Output the [X, Y] coordinate of the center of the cell containing the given text.  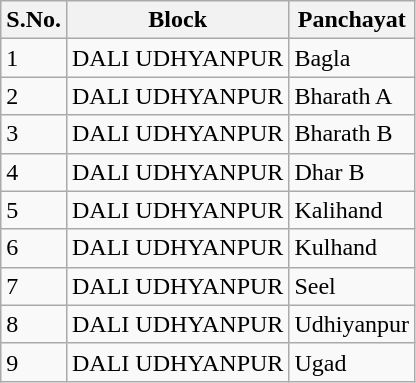
2 [34, 96]
9 [34, 362]
Kalihand [352, 210]
3 [34, 134]
8 [34, 324]
Bharath B [352, 134]
7 [34, 286]
Dhar B [352, 172]
5 [34, 210]
Udhiyanpur [352, 324]
4 [34, 172]
Bharath A [352, 96]
Kulhand [352, 248]
S.No. [34, 20]
Ugad [352, 362]
6 [34, 248]
Panchayat [352, 20]
1 [34, 58]
Block [177, 20]
Bagla [352, 58]
Seel [352, 286]
